Return (X, Y) of the center of cell containing provided text 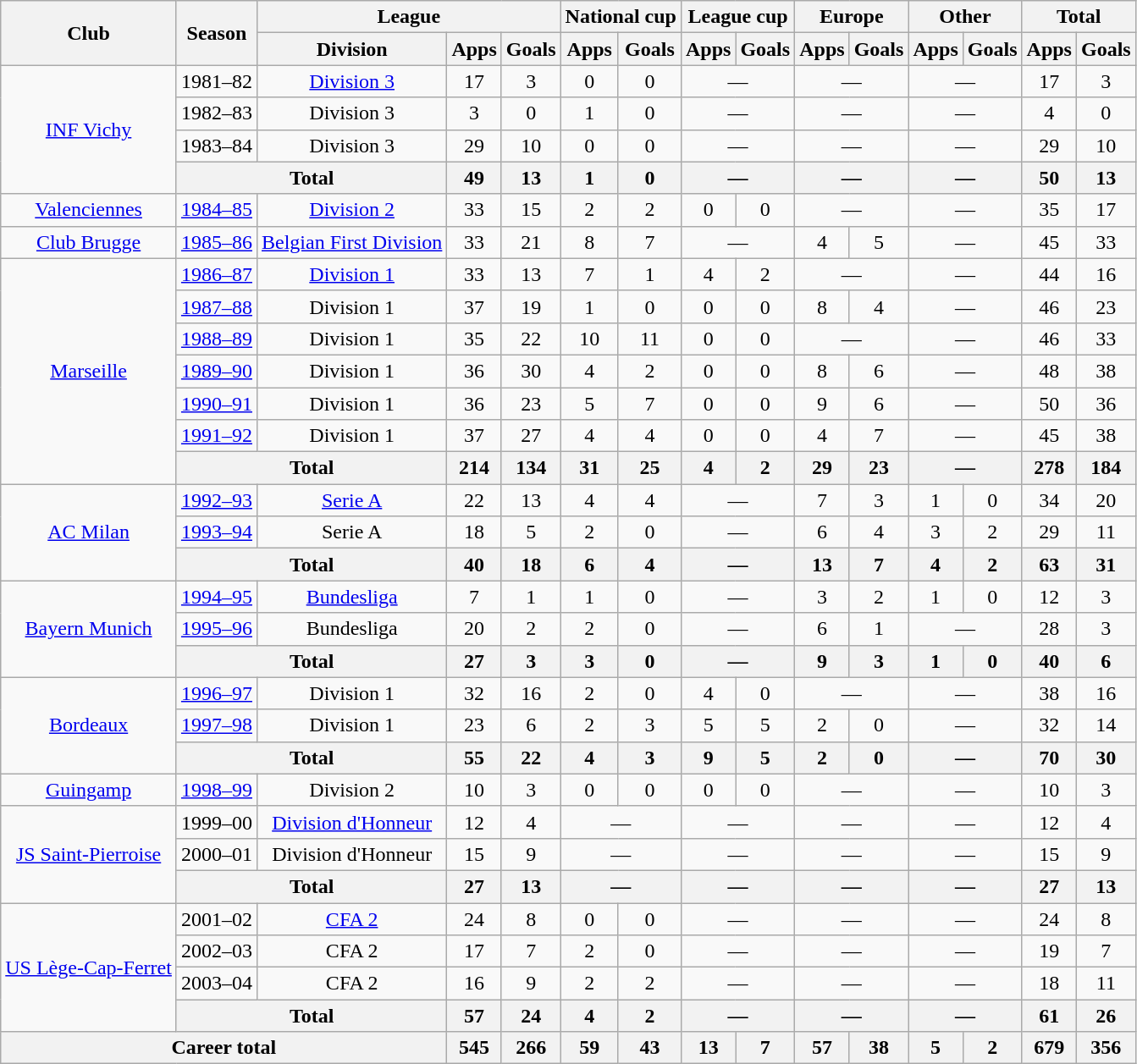
14 (1106, 725)
1989–90 (217, 371)
Division (351, 49)
1988–89 (217, 339)
1992–93 (217, 500)
28 (1049, 629)
INF Vichy (89, 130)
1982–83 (217, 113)
49 (474, 178)
1994–95 (217, 597)
1991–92 (217, 436)
356 (1106, 1048)
278 (1049, 468)
26 (1106, 1016)
Bordeaux (89, 725)
Season (217, 33)
61 (1049, 1016)
Belgian First Division (351, 242)
679 (1049, 1048)
US Lège-Cap-Ferret (89, 967)
2002–03 (217, 951)
1984–85 (217, 210)
70 (1049, 758)
2001–02 (217, 918)
266 (531, 1048)
Club Brugge (89, 242)
1995–96 (217, 629)
National cup (621, 17)
63 (1049, 565)
1996–97 (217, 693)
1998–99 (217, 790)
AC Milan (89, 532)
Valenciennes (89, 210)
2003–04 (217, 984)
134 (531, 468)
Bayern Munich (89, 629)
1997–98 (217, 725)
1987–88 (217, 306)
League (408, 17)
1985–86 (217, 242)
55 (474, 758)
Career total (224, 1048)
43 (649, 1048)
Marseille (89, 371)
21 (531, 242)
34 (1049, 500)
1990–91 (217, 404)
1999–00 (217, 822)
2000–01 (217, 854)
59 (589, 1048)
Guingamp (89, 790)
214 (474, 468)
JS Saint-Pierroise (89, 854)
184 (1106, 468)
1983–84 (217, 146)
Club (89, 33)
1981–82 (217, 81)
48 (1049, 371)
25 (649, 468)
League cup (737, 17)
1986–87 (217, 274)
545 (474, 1048)
44 (1049, 274)
1993–94 (217, 532)
Europe (852, 17)
Other (965, 17)
